Determine the (x, y) coordinate at the center of the cell enclosing the given text.  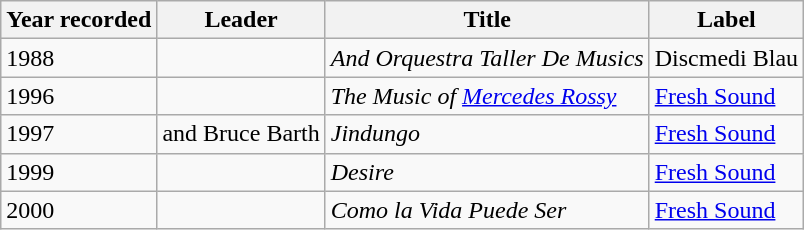
Jindungo (487, 134)
Year recorded (79, 20)
Leader (241, 20)
1988 (79, 58)
1999 (79, 172)
Label (726, 20)
Discmedi Blau (726, 58)
And Orquestra Taller De Musics (487, 58)
Title (487, 20)
1997 (79, 134)
The Music of Mercedes Rossy (487, 96)
Como la Vida Puede Ser (487, 210)
1996 (79, 96)
and Bruce Barth (241, 134)
Desire (487, 172)
2000 (79, 210)
